Determine the [x, y] coordinate at the center of the cell enclosing the given text.  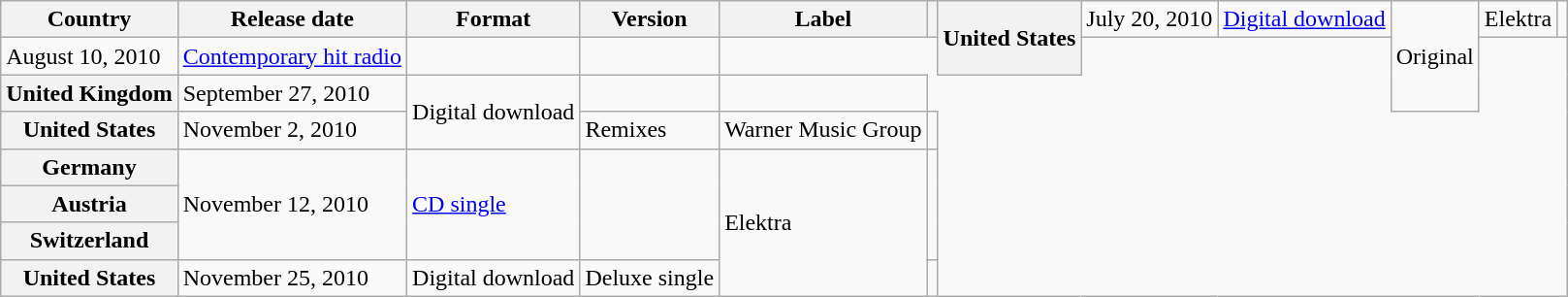
Original [1435, 56]
Germany [89, 167]
Deluxe single [650, 278]
July 20, 2010 [1150, 19]
Release date [292, 19]
November 25, 2010 [292, 278]
November 12, 2010 [292, 204]
Remixes [650, 130]
Warner Music Group [823, 130]
Format [494, 19]
August 10, 2010 [89, 56]
September 27, 2010 [292, 93]
CD single [494, 204]
Austria [89, 204]
Switzerland [89, 241]
November 2, 2010 [292, 130]
Label [823, 19]
Country [89, 19]
Contemporary hit radio [292, 56]
United Kingdom [89, 93]
Version [650, 19]
